Capture the cell that displays the provided text and extract its [X, Y] central coordinate. 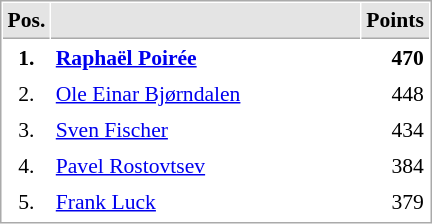
2. [26, 93]
Pos. [26, 21]
3. [26, 129]
384 [396, 165]
Pavel Rostovtsev [206, 165]
1. [26, 57]
4. [26, 165]
5. [26, 201]
Points [396, 21]
Raphaël Poirée [206, 57]
Sven Fischer [206, 129]
379 [396, 201]
434 [396, 129]
Frank Luck [206, 201]
448 [396, 93]
470 [396, 57]
Ole Einar Bjørndalen [206, 93]
